Determine the (x, y) coordinate at the center of the cell enclosing the given text.  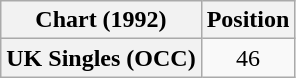
UK Singles (OCC) (101, 58)
Position (248, 20)
Chart (1992) (101, 20)
46 (248, 58)
